Determine the (X, Y) coordinate at the center of the cell enclosing the given text.  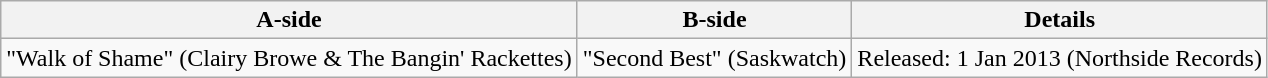
Released: 1 Jan 2013 (Northside Records) (1060, 58)
A-side (289, 20)
"Walk of Shame" (Clairy Browe & The Bangin' Rackettes) (289, 58)
Details (1060, 20)
B-side (714, 20)
"Second Best" (Saskwatch) (714, 58)
